Locate the cell with the specified text and output its [X, Y] center coordinate. 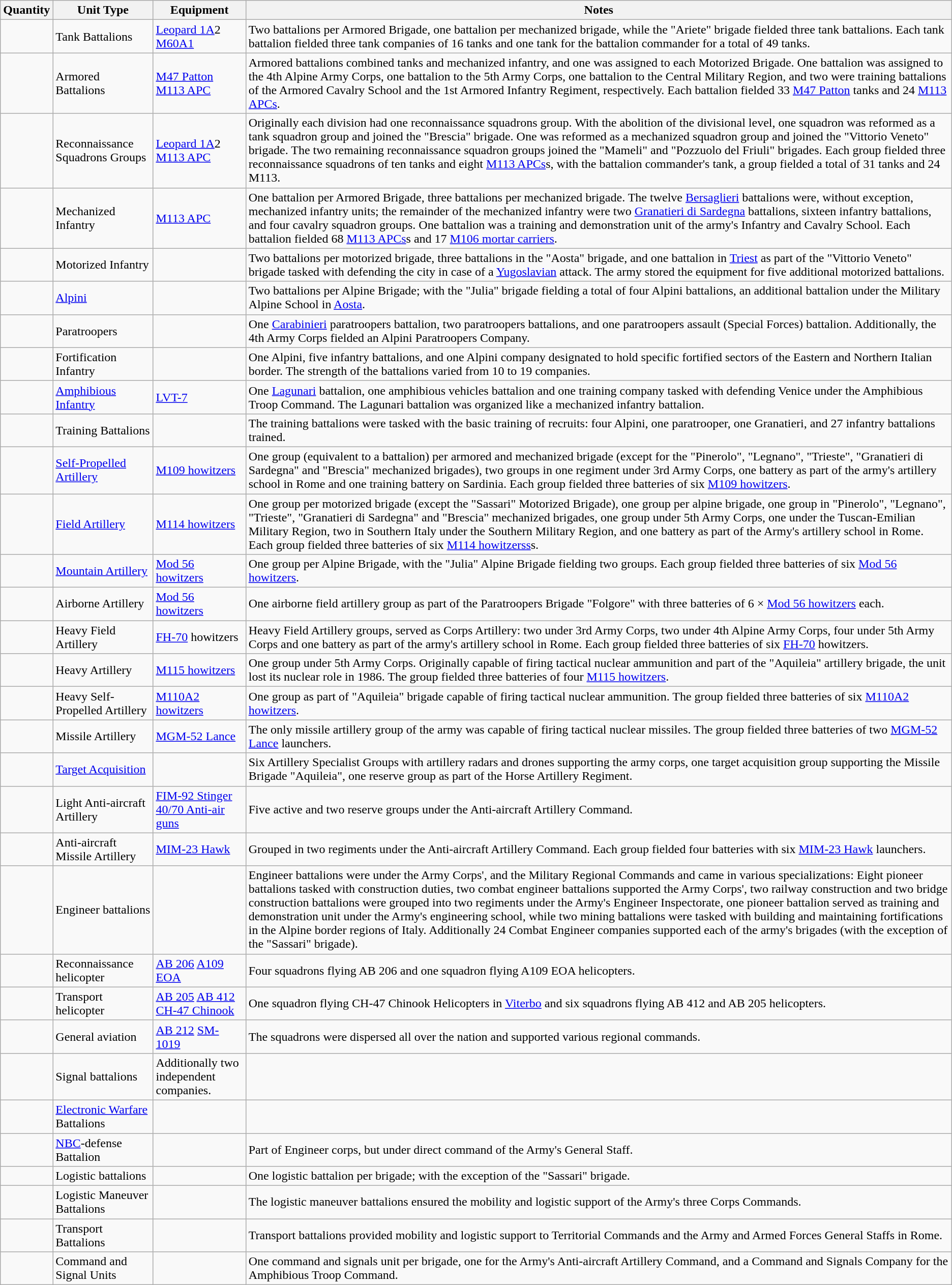
One squadron flying CH-47 Chinook Helicopters in Viterbo and six squadrons flying AB 412 and AB 205 helicopters. [599, 1003]
Amphibious Infantry [103, 397]
Five active and two reserve groups under the Anti-aircraft Artillery Command. [599, 809]
Command and Signal Units [103, 1269]
FIM-92 Stinger40/70 Anti-air guns [199, 809]
Motorized Infantry [103, 265]
Light Anti-aircraft Artillery [103, 809]
Field Artillery [103, 524]
One airborne field artillery group as part of the Paratroopers Brigade "Folgore" with three batteries of 6 × Mod 56 howitzers each. [599, 604]
MIM-23 Hawk [199, 850]
LVT-7 [199, 397]
Additionally two independent companies. [199, 1076]
NBC-defense Battalion [103, 1150]
Leopard 1A2M113 APC [199, 151]
Reconnaissance helicopter [103, 971]
Transport battalions provided mobility and logistic support to Territorial Commands and the Army and Armed Forces General Staffs in Rome. [599, 1235]
Quantity [26, 10]
One logistic battalion per brigade; with the exception of the "Sassari" brigade. [599, 1176]
Heavy Artillery [103, 670]
Reconnaissance Squadrons Groups [103, 151]
Armored Battalions [103, 83]
Logistic Maneuver Battalions [103, 1203]
MGM-52 Lance [199, 737]
The squadrons were dispersed all over the nation and supported various regional commands. [599, 1037]
Engineer battalions [103, 910]
General aviation [103, 1037]
Heavy Self-Propelled Artillery [103, 703]
Fortification Infantry [103, 364]
AB 212 SM-1019 [199, 1037]
Airborne Artillery [103, 604]
AB 206 A109 EOA [199, 971]
Mechanized Infantry [103, 218]
Alpini [103, 298]
M113 APC [199, 218]
Paratroopers [103, 331]
Part of Engineer corps, but under direct command of the Army's General Staff. [599, 1150]
M115 howitzers [199, 670]
Transport Battalions [103, 1235]
Heavy Field Artillery [103, 637]
Grouped in two regiments under the Anti-aircraft Artillery Command. Each group fielded four batteries with six MIM-23 Hawk launchers. [599, 850]
Unit Type [103, 10]
Anti-aircraft Missile Artillery [103, 850]
Transport helicopter [103, 1003]
M109 howitzers [199, 470]
Four squadrons flying AB 206 and one squadron flying A109 EOA helicopters. [599, 971]
AB 205 AB 412 CH-47 Chinook [199, 1003]
Equipment [199, 10]
FH-70 howitzers [199, 637]
M47 PattonM113 APC [199, 83]
Missile Artillery [103, 737]
Leopard 1A2M60A1 [199, 37]
M110A2 howitzers [199, 703]
Signal battalions [103, 1076]
Electronic Warfare Battalions [103, 1116]
Target Acquisition [103, 769]
One group per Alpine Brigade, with the "Julia" Alpine Brigade fielding two groups. Each group fielded three batteries of six Mod 56 howitzers. [599, 571]
Notes [599, 10]
M114 howitzers [199, 524]
Logistic battalions [103, 1176]
Training Battalions [103, 430]
Mountain Artillery [103, 571]
Tank Battalions [103, 37]
Self-Propelled Artillery [103, 470]
One group as part of "Aquileia" brigade capable of firing tactical nuclear ammunition. The group fielded three batteries of six M110A2 howitzers. [599, 703]
The logistic maneuver battalions ensured the mobility and logistic support of the Army's three Corps Commands. [599, 1203]
